Return the [x, y] coordinate for the center point of the cell that contains the specified text.  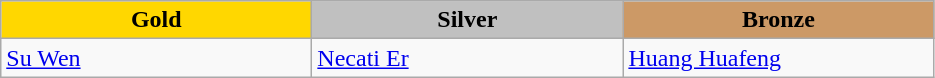
Necati Er [468, 58]
Bronze [778, 20]
Gold [156, 20]
Silver [468, 20]
Su Wen [156, 58]
Huang Huafeng [778, 58]
